Return [X, Y] of the center of cell containing provided text 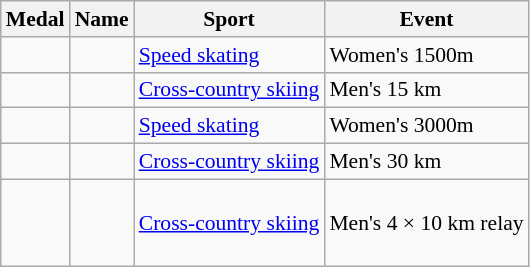
Medal [36, 19]
Men's 30 km [426, 162]
Event [426, 19]
Name [102, 19]
Women's 3000m [426, 126]
Men's 4 × 10 km relay [426, 222]
Women's 1500m [426, 55]
Men's 15 km [426, 90]
Sport [230, 19]
